Identify which cell holds the provided text, then report its [X, Y] central coordinate. 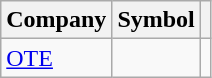
Company [56, 20]
OTE [56, 58]
Symbol [156, 20]
